Scan for the cell matching the given text and deliver its [X, Y] coordinate at center. 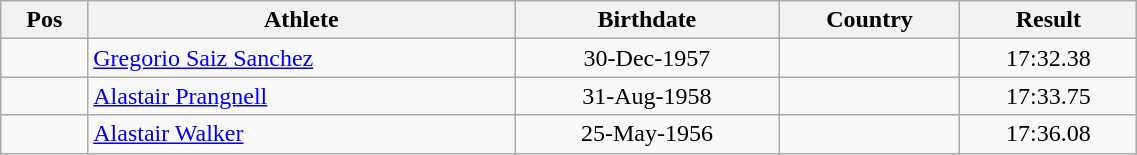
30-Dec-1957 [647, 58]
Alastair Prangnell [302, 96]
31-Aug-1958 [647, 96]
Alastair Walker [302, 134]
Country [870, 20]
17:32.38 [1048, 58]
17:36.08 [1048, 134]
Gregorio Saiz Sanchez [302, 58]
Result [1048, 20]
Athlete [302, 20]
25-May-1956 [647, 134]
17:33.75 [1048, 96]
Birthdate [647, 20]
Pos [44, 20]
